Locate the cell with the specified text and output its (X, Y) center coordinate. 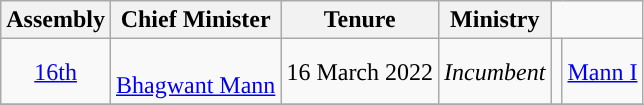
Chief Minister (195, 20)
16 March 2022 (360, 72)
Bhagwant Mann (195, 72)
Assembly (56, 20)
16th (56, 72)
Incumbent (495, 72)
Mann I (602, 72)
Tenure (360, 20)
Ministry (495, 20)
